Output the (x, y) coordinate of the center of the cell containing the given text.  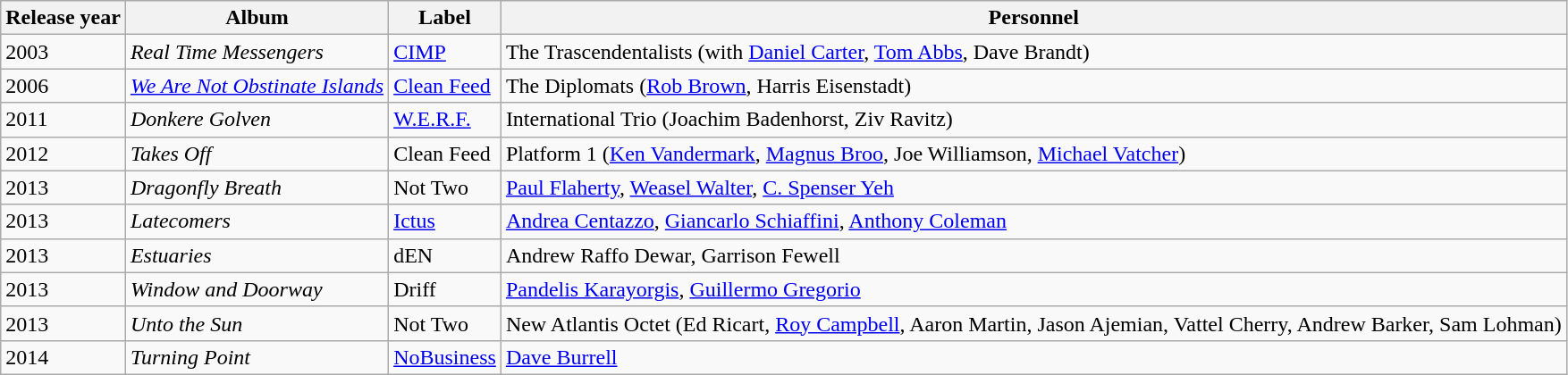
Label (445, 18)
Driff (445, 289)
2014 (63, 357)
Window and Doorway (257, 289)
Album (257, 18)
Personnel (1033, 18)
The Diplomats (Rob Brown, Harris Eisenstadt) (1033, 86)
Platform 1 (Ken Vandermark, Magnus Broo, Joe Williamson, Michael Vatcher) (1033, 154)
2003 (63, 52)
Unto the Sun (257, 323)
W.E.R.F. (445, 120)
Andrea Centazzo, Giancarlo Schiaffini, Anthony Coleman (1033, 221)
2012 (63, 154)
Donkere Golven (257, 120)
We Are Not Obstinate Islands (257, 86)
2011 (63, 120)
Takes Off (257, 154)
dEN (445, 255)
CIMP (445, 52)
International Trio (Joachim Badenhorst, Ziv Ravitz) (1033, 120)
2006 (63, 86)
Dragonfly Breath (257, 187)
Pandelis Karayorgis, Guillermo Gregorio (1033, 289)
Andrew Raffo Dewar, Garrison Fewell (1033, 255)
Turning Point (257, 357)
The Trascendentalists (with Daniel Carter, Tom Abbs, Dave Brandt) (1033, 52)
Estuaries (257, 255)
Paul Flaherty, Weasel Walter, C. Spenser Yeh (1033, 187)
Ictus (445, 221)
Real Time Messengers (257, 52)
New Atlantis Octet (Ed Ricart, Roy Campbell, Aaron Martin, Jason Ajemian, Vattel Cherry, Andrew Barker, Sam Lohman) (1033, 323)
Dave Burrell (1033, 357)
Release year (63, 18)
NoBusiness (445, 357)
Latecomers (257, 221)
